Return [X, Y] of the center of cell containing provided text 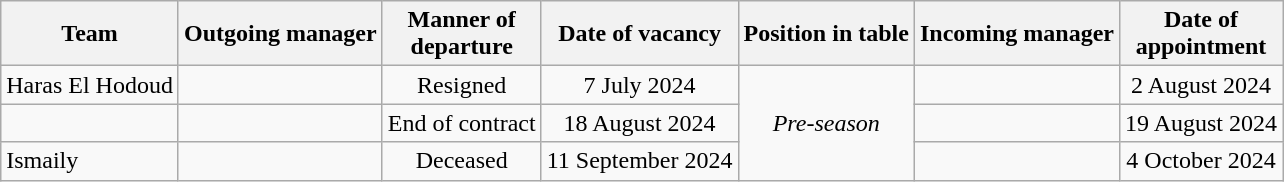
11 September 2024 [640, 161]
4 October 2024 [1200, 161]
Ismaily [90, 161]
19 August 2024 [1200, 123]
Position in table [826, 34]
2 August 2024 [1200, 85]
18 August 2024 [640, 123]
Haras El Hodoud [90, 85]
Resigned [462, 85]
7 July 2024 [640, 85]
Pre-season [826, 123]
Date of vacancy [640, 34]
Manner ofdeparture [462, 34]
Team [90, 34]
Incoming manager [1016, 34]
End of contract [462, 123]
Outgoing manager [280, 34]
Date ofappointment [1200, 34]
Deceased [462, 161]
